Return the (x, y) coordinate for the center point of the cell that contains the specified text.  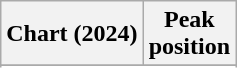
Chart (2024) (72, 34)
Peakposition (189, 34)
